Output the [X, Y] coordinate of the center of the cell containing the given text.  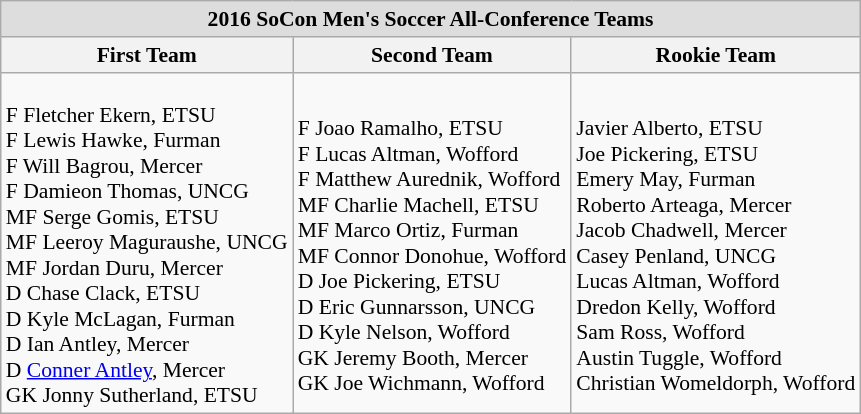
First Team [147, 55]
2016 SoCon Men's Soccer All-Conference Teams [431, 19]
Second Team [432, 55]
Rookie Team [716, 55]
